Scan for the cell matching the given text and deliver its [X, Y] coordinate at center. 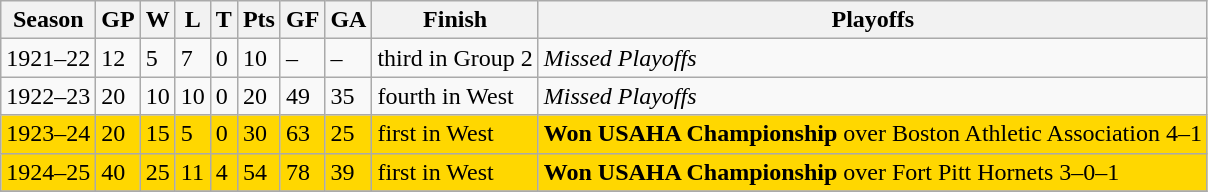
1922–23 [48, 96]
49 [302, 96]
11 [192, 172]
54 [258, 172]
63 [302, 134]
7 [192, 58]
78 [302, 172]
Won USAHA Championship over Fort Pitt Hornets 3–0–1 [872, 172]
Playoffs [872, 20]
Won USAHA Championship over Boston Athletic Association 4–1 [872, 134]
35 [348, 96]
GA [348, 20]
L [192, 20]
T [224, 20]
Season [48, 20]
30 [258, 134]
GP [118, 20]
W [158, 20]
1924–25 [48, 172]
fourth in West [455, 96]
Finish [455, 20]
1921–22 [48, 58]
39 [348, 172]
1923–24 [48, 134]
15 [158, 134]
40 [118, 172]
4 [224, 172]
GF [302, 20]
Pts [258, 20]
third in Group 2 [455, 58]
12 [118, 58]
